Search for the cell housing the specified text and yield its [X, Y] center coordinate. 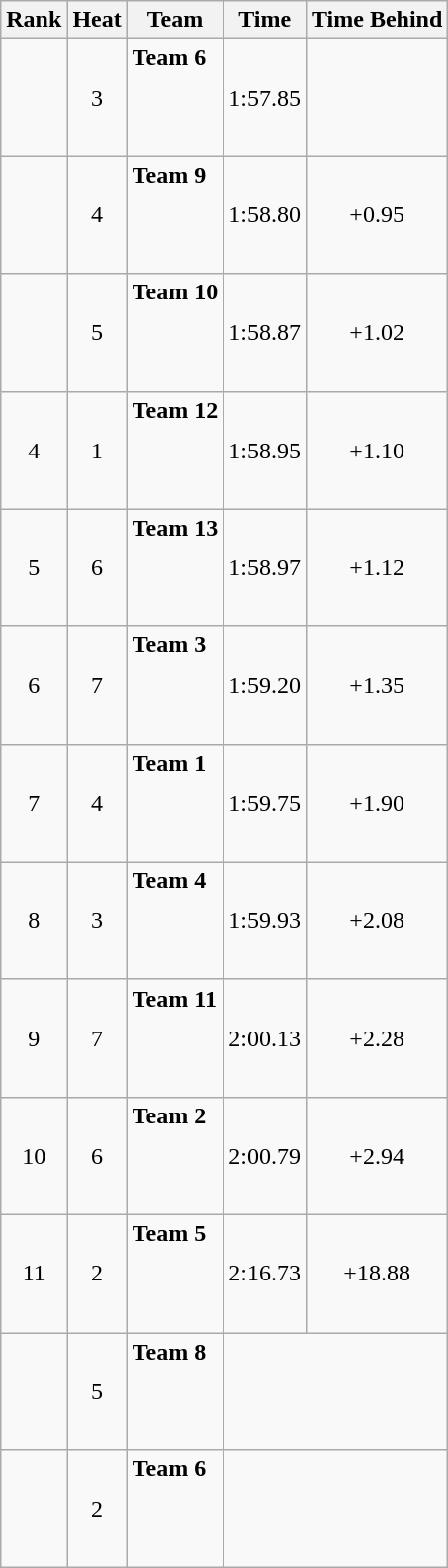
+2.94 [376, 1156]
+18.88 [376, 1273]
Team 10 [175, 332]
Rank [34, 20]
8 [34, 921]
2:00.13 [265, 1037]
Team 5 [175, 1273]
Team 2 [175, 1156]
10 [34, 1156]
+1.12 [376, 567]
1:58.95 [265, 451]
1:58.97 [265, 567]
+1.35 [376, 686]
+1.02 [376, 332]
+2.08 [376, 921]
Team 1 [175, 802]
Time [265, 20]
2:00.79 [265, 1156]
1:58.87 [265, 332]
1:59.93 [265, 921]
9 [34, 1037]
+2.28 [376, 1037]
Team 9 [175, 215]
1:57.85 [265, 97]
Team 8 [175, 1391]
1:58.80 [265, 215]
+1.10 [376, 451]
Time Behind [376, 20]
11 [34, 1273]
Team 13 [175, 567]
+0.95 [376, 215]
2:16.73 [265, 1273]
+1.90 [376, 802]
Team 11 [175, 1037]
Team 12 [175, 451]
Heat [97, 20]
Team 3 [175, 686]
1:59.75 [265, 802]
1 [97, 451]
Team 4 [175, 921]
1:59.20 [265, 686]
Team [175, 20]
